Locate the cell with the specified text and output its (X, Y) center coordinate. 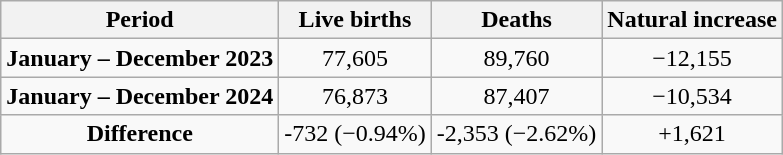
77,605 (356, 58)
Deaths (516, 20)
76,873 (356, 96)
89,760 (516, 58)
Difference (140, 134)
January – December 2024 (140, 96)
Live births (356, 20)
−10,534 (692, 96)
January – December 2023 (140, 58)
−12,155 (692, 58)
-2,353 (−2.62%) (516, 134)
Period (140, 20)
-732 (−0.94%) (356, 134)
+1,621 (692, 134)
87,407 (516, 96)
Natural increase (692, 20)
